Search for the cell housing the specified text and yield its (x, y) center coordinate. 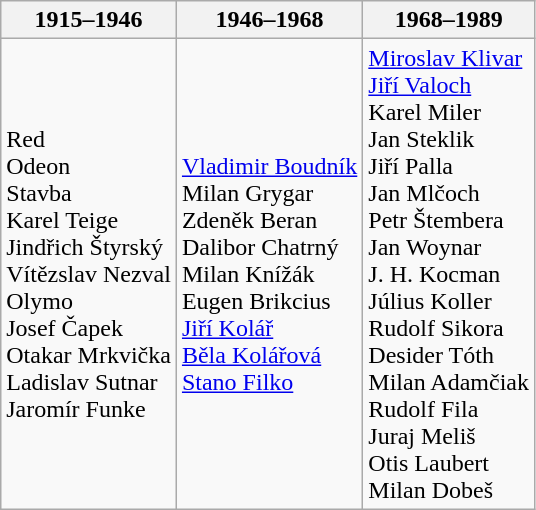
1915–1946 (89, 20)
1946–1968 (269, 20)
1968–1989 (449, 20)
Vladimir BoudníkMilan GrygarZdeněk BeranDalibor ChatrnýMilan KnížákEugen BrikciusJiří KolářBěla KolářováStano Filko (269, 274)
RedOdeonStavbaKarel TeigeJindřich ŠtyrskýVítězslav NezvalOlymoJosef ČapekOtakar MrkvičkaLadislav SutnarJaromír Funke (89, 274)
